Pinpoint the cell where the given text exists, returning its (x, y) midpoint coordinate. 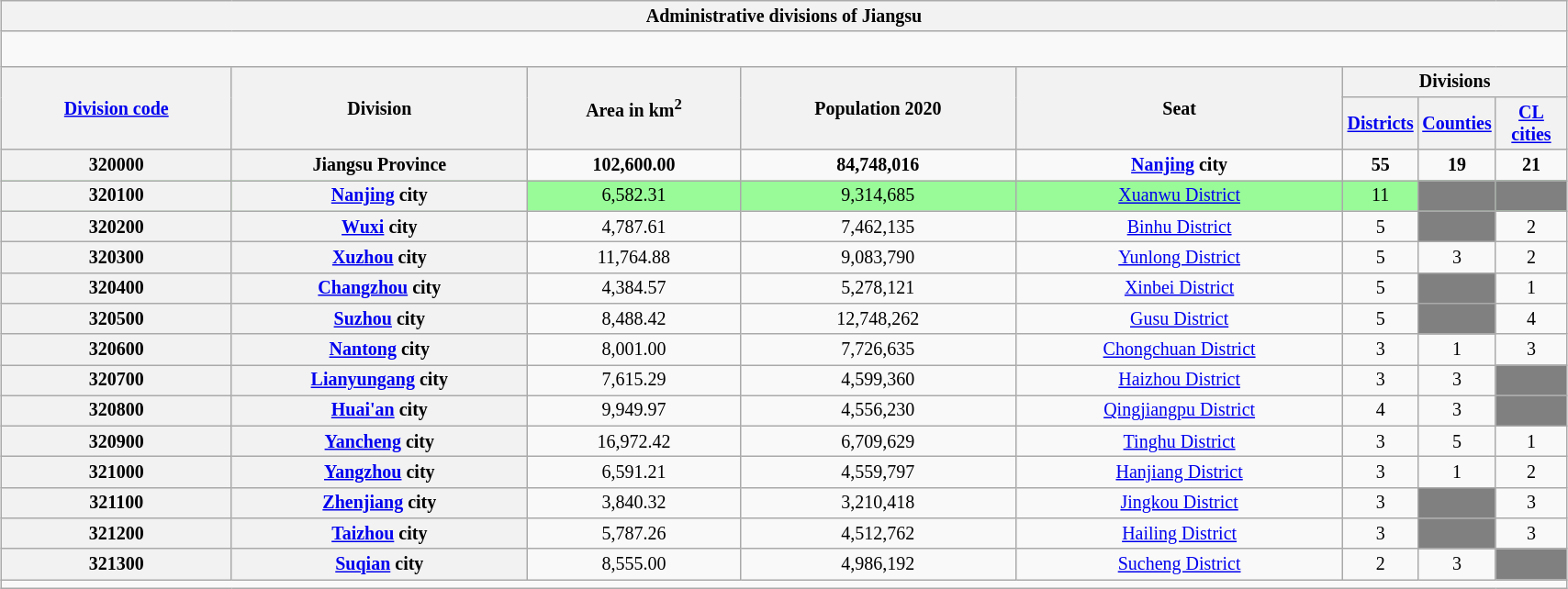
5,787.26 (634, 534)
4,384.57 (634, 288)
8,555.00 (634, 565)
8,001.00 (634, 349)
9,314,685 (878, 196)
320100 (117, 196)
Suzhou city (380, 319)
7,726,635 (878, 349)
Nantong city (380, 349)
320800 (117, 411)
321200 (117, 534)
320200 (117, 226)
320600 (117, 349)
Jingkou District (1179, 503)
Administrative divisions of Jiangsu (784, 17)
Lianyungang city (380, 380)
Yunlong District (1179, 257)
4,559,797 (878, 472)
4,787.61 (634, 226)
Yancheng city (380, 442)
Haizhou District (1179, 380)
Xuzhou city (380, 257)
11,764.88 (634, 257)
CL cities (1531, 123)
Hailing District (1179, 534)
4,512,762 (878, 534)
9,083,790 (878, 257)
320000 (117, 165)
102,600.00 (634, 165)
55 (1381, 165)
19 (1456, 165)
Districts (1381, 123)
3,840.32 (634, 503)
320300 (117, 257)
16,972.42 (634, 442)
320900 (117, 442)
5,278,121 (878, 288)
Division code (117, 108)
6,582.31 (634, 196)
4,599,360 (878, 380)
Jiangsu Province (380, 165)
Chongchuan District (1179, 349)
7,462,135 (878, 226)
Zhenjiang city (380, 503)
12,748,262 (878, 319)
Suqian city (380, 565)
Yangzhou city (380, 472)
Taizhou city (380, 534)
Qingjiangpu District (1179, 411)
Wuxi city (380, 226)
8,488.42 (634, 319)
9,949.97 (634, 411)
Binhu District (1179, 226)
Xinbei District (1179, 288)
321000 (117, 472)
6,709,629 (878, 442)
Xuanwu District (1179, 196)
4,556,230 (878, 411)
321100 (117, 503)
320500 (117, 319)
11 (1381, 196)
Sucheng District (1179, 565)
Huai'an city (380, 411)
6,591.21 (634, 472)
3,210,418 (878, 503)
7,615.29 (634, 380)
Divisions (1455, 83)
Seat (1179, 108)
320700 (117, 380)
Changzhou city (380, 288)
Area in km2 (634, 108)
321300 (117, 565)
Counties (1456, 123)
21 (1531, 165)
Population 2020 (878, 108)
84,748,016 (878, 165)
320400 (117, 288)
Division (380, 108)
Gusu District (1179, 319)
Hanjiang District (1179, 472)
4,986,192 (878, 565)
Tinghu District (1179, 442)
